Locate the cell with the specified text and output its [X, Y] center coordinate. 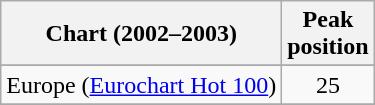
25 [328, 85]
Peakposition [328, 34]
Europe (Eurochart Hot 100) [142, 85]
Chart (2002–2003) [142, 34]
